Detect which cell encompasses the target text, then output its [x, y] center coordinate. 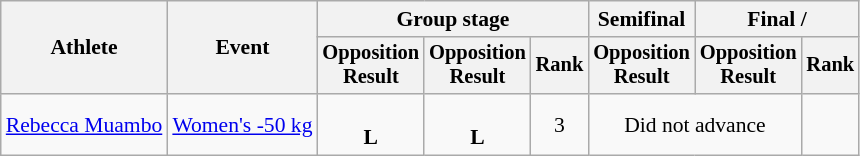
Did not advance [694, 124]
Group stage [454, 19]
Semifinal [642, 19]
Event [242, 48]
Rebecca Muambo [84, 124]
Final / [777, 19]
Women's -50 kg [242, 124]
Athlete [84, 48]
3 [560, 124]
